Output the (X, Y) coordinate of the center of the cell containing the given text.  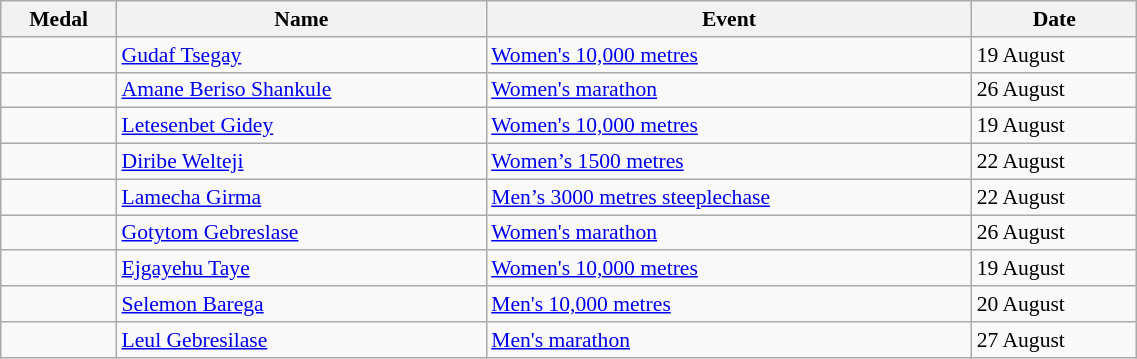
Ejgayehu Taye (302, 269)
Men’s 3000 metres steeplechase (728, 197)
27 August (1054, 340)
20 August (1054, 304)
Diribe Welteji (302, 162)
Date (1054, 19)
Gotytom Gebreslase (302, 233)
Gudaf Tsegay (302, 55)
Letesenbet Gidey (302, 126)
Amane Beriso Shankule (302, 90)
Men's 10,000 metres (728, 304)
Women’s 1500 metres (728, 162)
Leul Gebresilase (302, 340)
Lamecha Girma (302, 197)
Medal (59, 19)
Event (728, 19)
Selemon Barega (302, 304)
Name (302, 19)
Men's marathon (728, 340)
